Return the [X, Y] coordinate for the center point of the cell that contains the specified text.  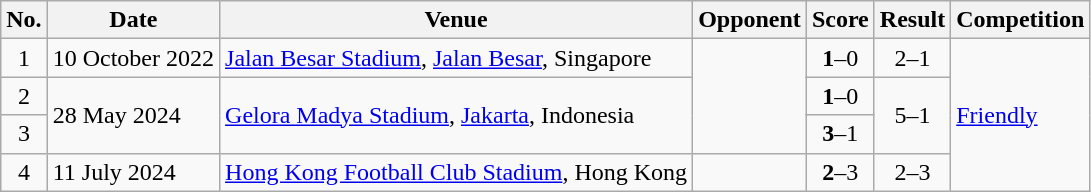
Opponent [750, 20]
No. [24, 20]
Score [840, 20]
3–1 [840, 134]
2–1 [912, 58]
5–1 [912, 115]
Venue [456, 20]
Friendly [1020, 115]
Date [133, 20]
Competition [1020, 20]
Result [912, 20]
Hong Kong Football Club Stadium, Hong Kong [456, 172]
4 [24, 172]
2 [24, 96]
Jalan Besar Stadium, Jalan Besar, Singapore [456, 58]
10 October 2022 [133, 58]
Gelora Madya Stadium, Jakarta, Indonesia [456, 115]
11 July 2024 [133, 172]
3 [24, 134]
1 [24, 58]
28 May 2024 [133, 115]
